Determine the (X, Y) coordinate at the center of the cell enclosing the given text.  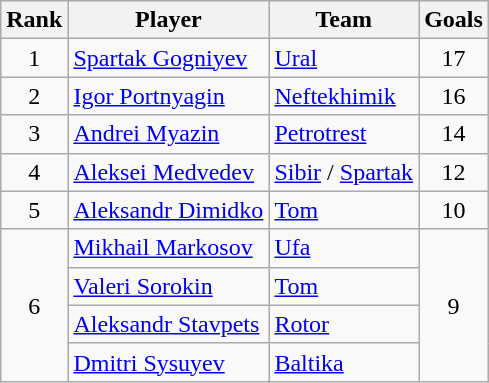
Igor Portnyagin (168, 96)
Spartak Gogniyev (168, 58)
Ufa (344, 248)
16 (454, 96)
Aleksei Medvedev (168, 172)
Dmitri Sysuyev (168, 362)
Player (168, 20)
2 (34, 96)
Mikhail Markosov (168, 248)
Valeri Sorokin (168, 286)
1 (34, 58)
Andrei Myazin (168, 134)
Sibir / Spartak (344, 172)
Aleksandr Dimidko (168, 210)
Neftekhimik (344, 96)
10 (454, 210)
14 (454, 134)
Team (344, 20)
Goals (454, 20)
Rotor (344, 324)
9 (454, 305)
4 (34, 172)
17 (454, 58)
5 (34, 210)
3 (34, 134)
Baltika (344, 362)
6 (34, 305)
Aleksandr Stavpets (168, 324)
Ural (344, 58)
Petrotrest (344, 134)
Rank (34, 20)
12 (454, 172)
